Detect which cell encompasses the target text, then output its [x, y] center coordinate. 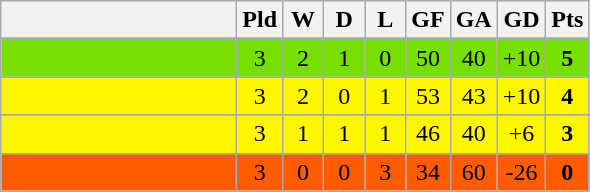
+6 [522, 134]
Pts [568, 20]
GA [474, 20]
-26 [522, 172]
GD [522, 20]
Pld [260, 20]
D [344, 20]
43 [474, 96]
4 [568, 96]
GF [428, 20]
5 [568, 58]
60 [474, 172]
46 [428, 134]
53 [428, 96]
W [304, 20]
50 [428, 58]
L [386, 20]
34 [428, 172]
